Provide the (x, y) coordinate of the cell's center where the given text is located.  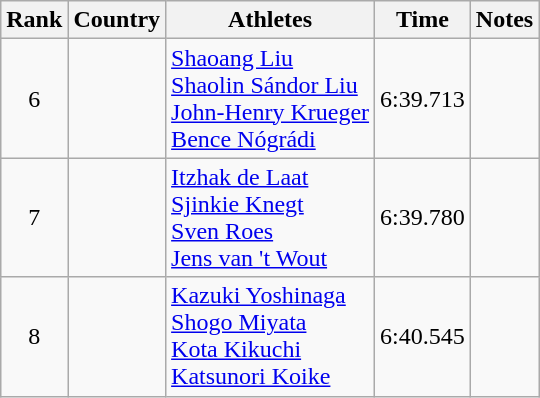
6 (34, 98)
Time (423, 20)
6:40.545 (423, 336)
8 (34, 336)
7 (34, 218)
Itzhak de LaatSjinkie KnegtSven RoesJens van 't Wout (270, 218)
Shaoang LiuShaolin Sándor LiuJohn-Henry KruegerBence Nógrádi (270, 98)
Notes (504, 20)
Kazuki YoshinagaShogo MiyataKota KikuchiKatsunori Koike (270, 336)
Country (117, 20)
Athletes (270, 20)
6:39.713 (423, 98)
6:39.780 (423, 218)
Rank (34, 20)
